Locate the cell with the specified text and output its [x, y] center coordinate. 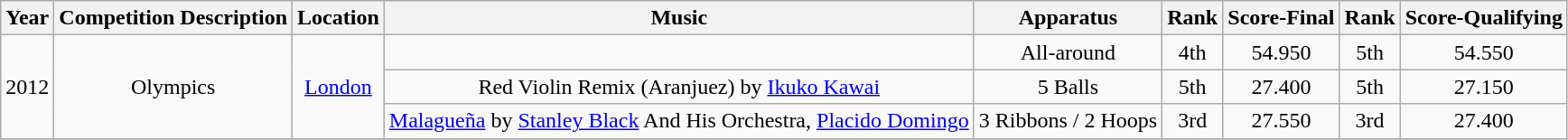
London [339, 87]
Location [339, 18]
Competition Description [173, 18]
Score-Qualifying [1483, 18]
Year [27, 18]
54.950 [1281, 52]
4th [1192, 52]
Score-Final [1281, 18]
Music [679, 18]
54.550 [1483, 52]
27.150 [1483, 87]
All-around [1068, 52]
3 Ribbons / 2 Hoops [1068, 121]
Apparatus [1068, 18]
Malagueña by Stanley Black And His Orchestra, Placido Domingo [679, 121]
2012 [27, 87]
Olympics [173, 87]
27.550 [1281, 121]
Red Violin Remix (Aranjuez) by Ikuko Kawai [679, 87]
5 Balls [1068, 87]
